Pinpoint the cell where the given text exists, returning its [X, Y] midpoint coordinate. 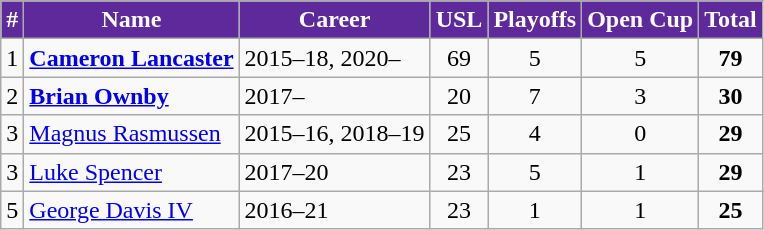
0 [640, 134]
2015–16, 2018–19 [334, 134]
4 [535, 134]
79 [731, 58]
2 [12, 96]
7 [535, 96]
USL [459, 20]
# [12, 20]
Open Cup [640, 20]
Name [132, 20]
2017–20 [334, 172]
2016–21 [334, 210]
Career [334, 20]
Magnus Rasmussen [132, 134]
Brian Ownby [132, 96]
20 [459, 96]
69 [459, 58]
2017– [334, 96]
Total [731, 20]
George Davis IV [132, 210]
Playoffs [535, 20]
Luke Spencer [132, 172]
Cameron Lancaster [132, 58]
2015–18, 2020– [334, 58]
30 [731, 96]
